Extract the [x, y] coordinate from the center of the cell holding the provided text.  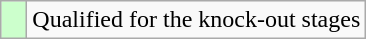
Qualified for the knock-out stages [196, 20]
